For the text-containing cell, return its midpoint in (x, y) coordinate format. 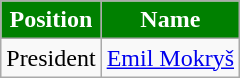
President (51, 58)
Name (170, 20)
Position (51, 20)
Emil Mokryš (170, 58)
